Capture the cell that displays the provided text and extract its [x, y] central coordinate. 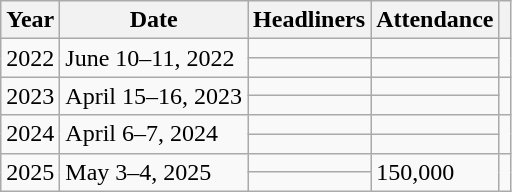
April 15–16, 2023 [154, 96]
Year [30, 20]
2025 [30, 172]
150,000 [435, 172]
May 3–4, 2025 [154, 172]
2024 [30, 134]
2022 [30, 58]
Headliners [310, 20]
June 10–11, 2022 [154, 58]
April 6–7, 2024 [154, 134]
2023 [30, 96]
Date [154, 20]
Attendance [435, 20]
